Scan for the cell matching the given text and deliver its (X, Y) coordinate at center. 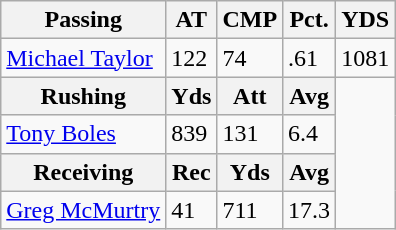
Passing (84, 20)
Rec (192, 172)
CMP (250, 20)
Tony Boles (84, 134)
711 (250, 210)
Att (250, 96)
131 (250, 134)
Michael Taylor (84, 58)
41 (192, 210)
74 (250, 58)
AT (192, 20)
122 (192, 58)
YDS (366, 20)
.61 (310, 58)
Receiving (84, 172)
Rushing (84, 96)
17.3 (310, 210)
839 (192, 134)
Pct. (310, 20)
1081 (366, 58)
Greg McMurtry (84, 210)
6.4 (310, 134)
